For the text-containing cell, return its midpoint in (x, y) coordinate format. 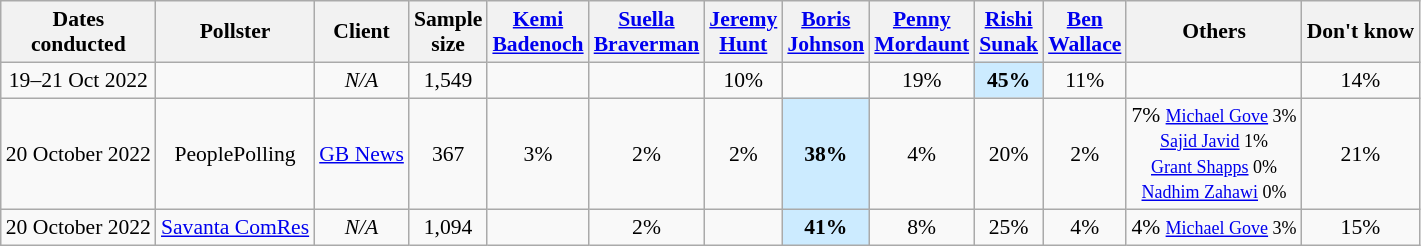
41% (826, 228)
45% (1008, 80)
20% (1008, 154)
4% Michael Gove 3% (1214, 228)
3% (538, 154)
BenWallace (1084, 32)
8% (922, 228)
KemiBadenoch (538, 32)
21% (1360, 154)
14% (1360, 80)
Pollster (235, 32)
PeoplePolling (235, 154)
19% (922, 80)
Savanta ComRes (235, 228)
7% Michael Gove 3%Sajid Javid 1%Grant Shapps 0%Nadhim Zahawi 0% (1214, 154)
38% (826, 154)
JeremyHunt (743, 32)
Don't know (1360, 32)
367 (448, 154)
10% (743, 80)
Datesconducted (78, 32)
15% (1360, 228)
GB News (362, 154)
1,549 (448, 80)
Others (1214, 32)
11% (1084, 80)
25% (1008, 228)
BorisJohnson (826, 32)
PennyMordaunt (922, 32)
19–21 Oct 2022 (78, 80)
Samplesize (448, 32)
1,094 (448, 228)
RishiSunak (1008, 32)
Client (362, 32)
SuellaBraverman (647, 32)
